For the text-containing cell, return its midpoint in [x, y] coordinate format. 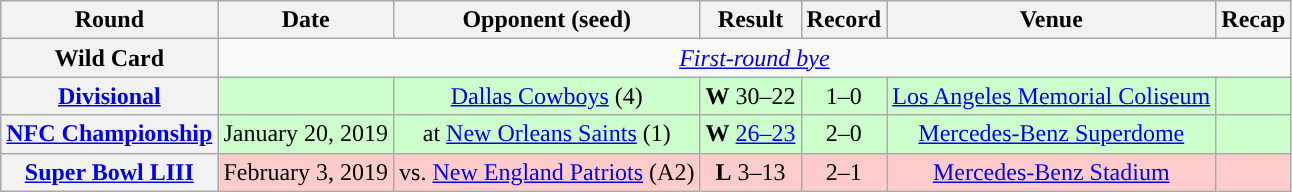
W 30–22 [750, 96]
vs. New England Patriots (A2) [547, 172]
Round [110, 20]
Date [306, 20]
W 26–23 [750, 134]
Opponent (seed) [547, 20]
Mercedes-Benz Stadium [1052, 172]
January 20, 2019 [306, 134]
Recap [1254, 20]
L 3–13 [750, 172]
Divisional [110, 96]
Record [844, 20]
2–0 [844, 134]
First-round bye [754, 58]
at New Orleans Saints (1) [547, 134]
February 3, 2019 [306, 172]
1–0 [844, 96]
Wild Card [110, 58]
Result [750, 20]
Super Bowl LIII [110, 172]
Venue [1052, 20]
Dallas Cowboys (4) [547, 96]
Mercedes-Benz Superdome [1052, 134]
2–1 [844, 172]
Los Angeles Memorial Coliseum [1052, 96]
NFC Championship [110, 134]
